Output the (X, Y) coordinate of the center of the cell containing the given text.  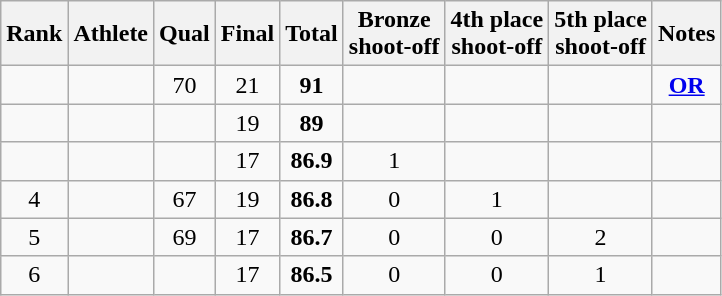
91 (312, 85)
Notes (686, 34)
89 (312, 123)
Athlete (111, 34)
4th placeshoot-off (497, 34)
86.9 (312, 161)
Qual (185, 34)
Bronzeshoot-off (394, 34)
70 (185, 85)
Final (247, 34)
86.5 (312, 275)
67 (185, 199)
OR (686, 85)
69 (185, 237)
6 (34, 275)
Total (312, 34)
4 (34, 199)
5 (34, 237)
Rank (34, 34)
5th placeshoot-off (601, 34)
21 (247, 85)
86.8 (312, 199)
86.7 (312, 237)
2 (601, 237)
